Identify which cell holds the provided text, then report its (x, y) central coordinate. 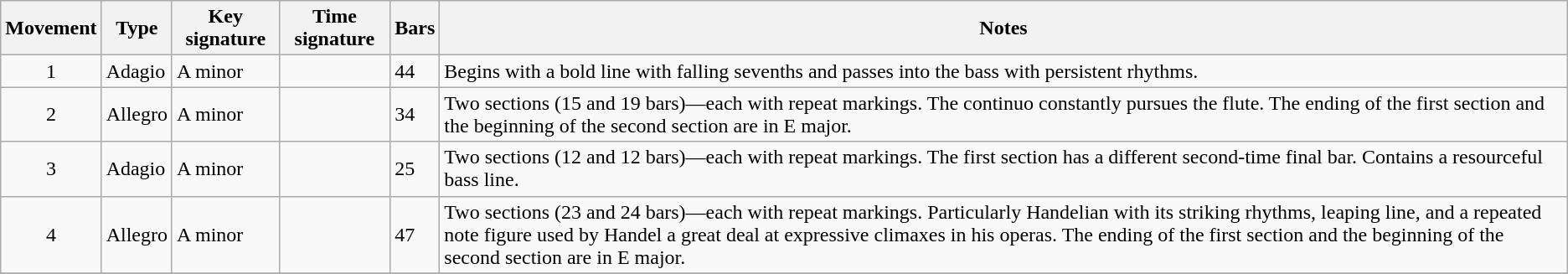
Movement (51, 28)
Bars (415, 28)
Key signature (225, 28)
47 (415, 235)
Time signature (335, 28)
1 (51, 71)
2 (51, 114)
25 (415, 169)
Two sections (12 and 12 bars)—each with repeat markings. The first section has a different second-time final bar. Contains a resourceful bass line. (1003, 169)
4 (51, 235)
Type (137, 28)
34 (415, 114)
44 (415, 71)
Notes (1003, 28)
3 (51, 169)
Begins with a bold line with falling sevenths and passes into the bass with persistent rhythms. (1003, 71)
